Return [X, Y] of the center of cell containing provided text 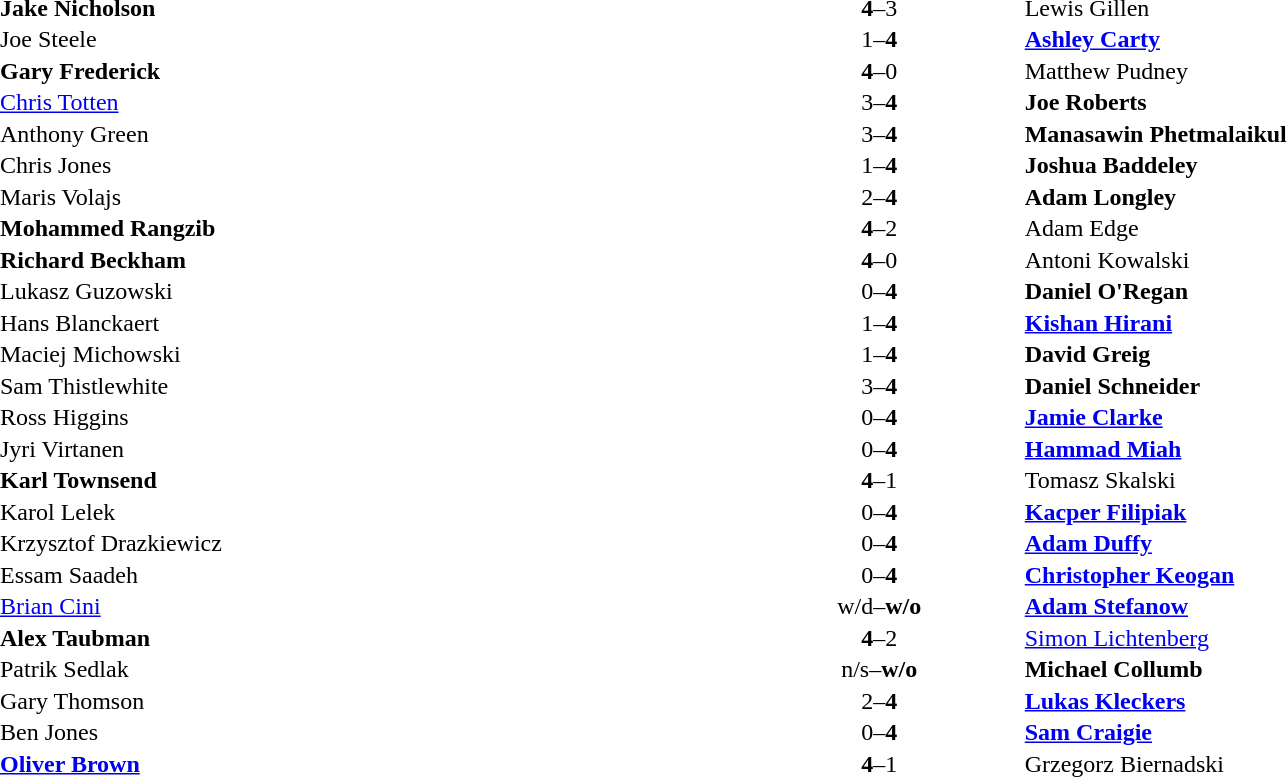
w/d–w/o [880, 607]
n/s–w/o [880, 669]
4–1 [880, 481]
